Output the (X, Y) coordinate of the center of the cell containing the given text.  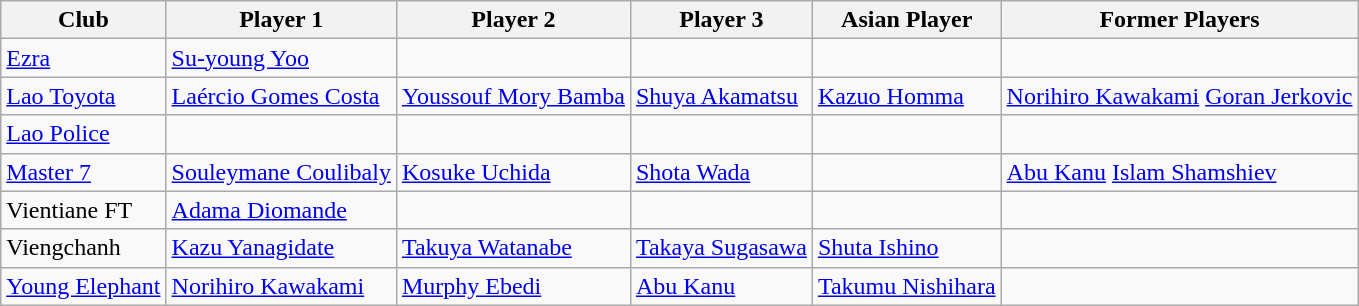
Young Elephant (84, 286)
Player 1 (281, 20)
Takuya Watanabe (513, 248)
Shota Wada (721, 172)
Laércio Gomes Costa (281, 96)
Player 2 (513, 20)
Su-young Yoo (281, 58)
Abu Kanu (721, 286)
Souleymane Coulibaly (281, 172)
Kazuo Homma (906, 96)
Player 3 (721, 20)
Shuya Akamatsu (721, 96)
Shuta Ishino (906, 248)
Murphy Ebedi (513, 286)
Lao Toyota (84, 96)
Takumu Nishihara (906, 286)
Ezra (84, 58)
Abu Kanu Islam Shamshiev (1180, 172)
Vientiane FT (84, 210)
Former Players (1180, 20)
Lao Police (84, 134)
Kazu Yanagidate (281, 248)
Adama Diomande (281, 210)
Club (84, 20)
Master 7 (84, 172)
Kosuke Uchida (513, 172)
Viengchanh (84, 248)
Norihiro Kawakami (281, 286)
Takaya Sugasawa (721, 248)
Asian Player (906, 20)
Youssouf Mory Bamba (513, 96)
Norihiro Kawakami Goran Jerkovic (1180, 96)
